Capture the cell that displays the provided text and extract its [X, Y] central coordinate. 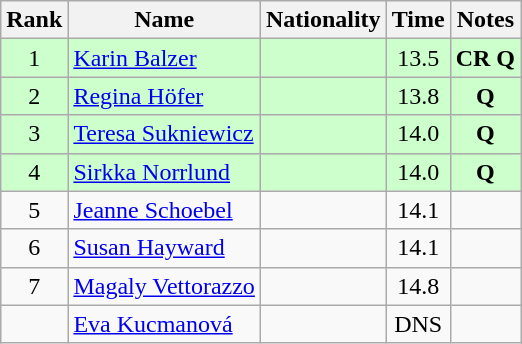
Teresa Sukniewicz [164, 134]
7 [34, 286]
Sirkka Norrlund [164, 172]
13.5 [418, 58]
DNS [418, 324]
Name [164, 20]
Rank [34, 20]
Nationality [323, 20]
Notes [485, 20]
Susan Hayward [164, 248]
5 [34, 210]
Jeanne Schoebel [164, 210]
Eva Kucmanová [164, 324]
3 [34, 134]
Regina Höfer [164, 96]
4 [34, 172]
2 [34, 96]
13.8 [418, 96]
14.8 [418, 286]
1 [34, 58]
Karin Balzer [164, 58]
Time [418, 20]
Magaly Vettorazzo [164, 286]
CR Q [485, 58]
6 [34, 248]
